Locate the cell with the specified text and output its [X, Y] center coordinate. 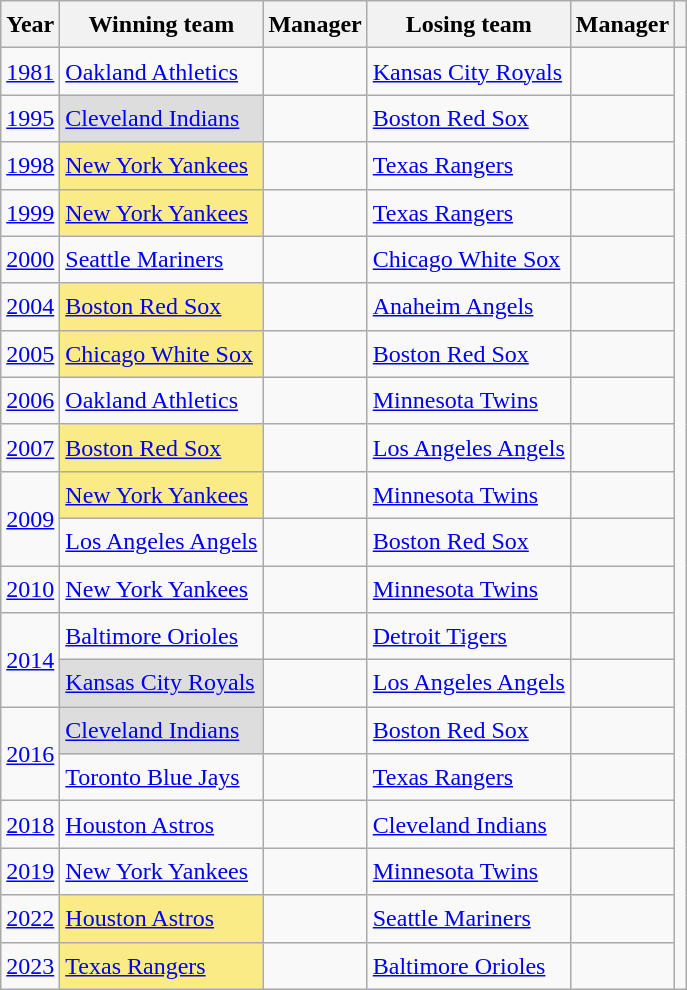
1998 [30, 166]
2005 [30, 354]
Winning team [162, 24]
2010 [30, 590]
Toronto Blue Jays [162, 778]
1995 [30, 118]
Anaheim Angels [468, 306]
2000 [30, 260]
2009 [30, 518]
2016 [30, 754]
2022 [30, 918]
2019 [30, 872]
2018 [30, 824]
2014 [30, 660]
1981 [30, 72]
Losing team [468, 24]
Year [30, 24]
2007 [30, 448]
1999 [30, 212]
2004 [30, 306]
2023 [30, 966]
Detroit Tigers [468, 636]
2006 [30, 400]
